For the text-containing cell, return its midpoint in (x, y) coordinate format. 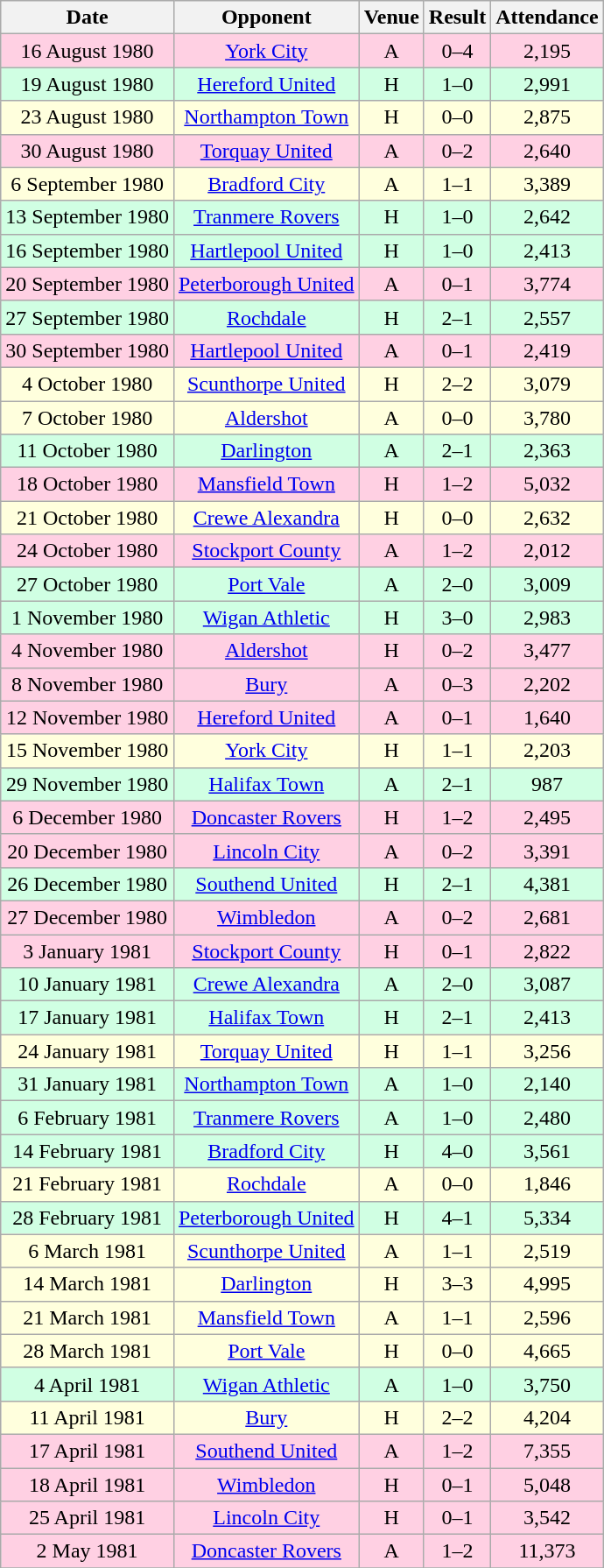
2,640 (547, 151)
31 January 1981 (88, 1084)
4–1 (457, 1218)
2,596 (547, 1317)
21 February 1981 (88, 1184)
3 January 1981 (88, 950)
19 August 1980 (88, 84)
0–3 (457, 684)
12 November 1980 (88, 717)
11 October 1980 (88, 451)
6 February 1981 (88, 1118)
3,256 (547, 1051)
Opponent (266, 18)
2,642 (547, 217)
20 December 1980 (88, 851)
2,419 (547, 350)
30 August 1980 (88, 151)
Date (88, 18)
24 October 1980 (88, 551)
8 November 1980 (88, 684)
29 November 1980 (88, 784)
2,519 (547, 1251)
6 December 1980 (88, 817)
2,822 (547, 950)
4 April 1981 (88, 1384)
Attendance (547, 18)
2 May 1981 (88, 1551)
27 October 1980 (88, 584)
3,389 (547, 184)
21 October 1980 (88, 518)
18 October 1980 (88, 484)
20 September 1980 (88, 284)
3–3 (457, 1284)
6 March 1981 (88, 1251)
2,012 (547, 551)
13 September 1980 (88, 217)
3,542 (547, 1518)
4,204 (547, 1417)
3,561 (547, 1151)
2,632 (547, 518)
21 March 1981 (88, 1317)
27 September 1980 (88, 317)
11,373 (547, 1551)
1,640 (547, 717)
3,087 (547, 985)
2,140 (547, 1084)
2,983 (547, 618)
5,048 (547, 1485)
28 March 1981 (88, 1351)
15 November 1980 (88, 751)
28 February 1981 (88, 1218)
987 (547, 784)
24 January 1981 (88, 1051)
1,846 (547, 1184)
30 September 1980 (88, 350)
18 April 1981 (88, 1485)
2,991 (547, 84)
3,009 (547, 584)
17 January 1981 (88, 1018)
2,203 (547, 751)
4 October 1980 (88, 384)
10 January 1981 (88, 985)
4,995 (547, 1284)
26 December 1980 (88, 884)
2,363 (547, 451)
2,681 (547, 917)
7,355 (547, 1451)
0–4 (457, 51)
3,774 (547, 284)
Result (457, 18)
3,391 (547, 851)
2,557 (547, 317)
16 September 1980 (88, 251)
1 November 1980 (88, 618)
5,032 (547, 484)
23 August 1980 (88, 117)
2,202 (547, 684)
3,477 (547, 651)
7 October 1980 (88, 418)
2,480 (547, 1118)
2,195 (547, 51)
4–0 (457, 1151)
17 April 1981 (88, 1451)
3,079 (547, 384)
3,750 (547, 1384)
4 November 1980 (88, 651)
3,780 (547, 418)
6 September 1980 (88, 184)
4,381 (547, 884)
11 April 1981 (88, 1417)
27 December 1980 (88, 917)
2,875 (547, 117)
5,334 (547, 1218)
14 March 1981 (88, 1284)
2,495 (547, 817)
3–0 (457, 618)
14 February 1981 (88, 1151)
25 April 1981 (88, 1518)
16 August 1980 (88, 51)
Venue (391, 18)
4,665 (547, 1351)
